Output the [X, Y] coordinate of the center of the cell containing the given text.  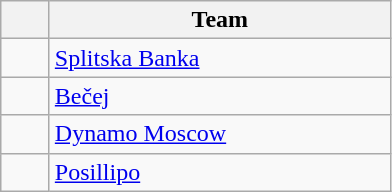
Splitska Banka [220, 58]
Bečej [220, 96]
Dynamo Moscow [220, 134]
Team [220, 20]
Posillipo [220, 172]
